Identify which cell holds the provided text, then report its [x, y] central coordinate. 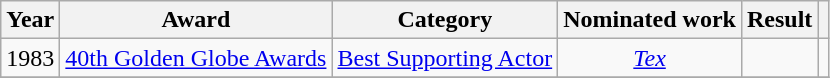
Year [30, 20]
Award [196, 20]
Tex [650, 58]
1983 [30, 58]
40th Golden Globe Awards [196, 58]
Best Supporting Actor [445, 58]
Result [779, 20]
Category [445, 20]
Nominated work [650, 20]
